From the cell containing the given text, extract its center point as (x, y) coordinate. 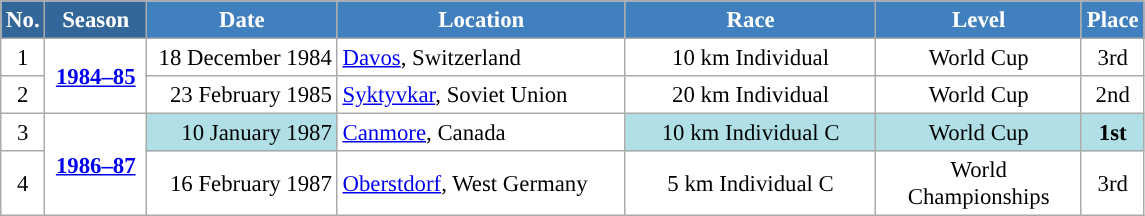
10 km Individual (750, 58)
1984–85 (96, 76)
10 January 1987 (242, 133)
No. (23, 20)
Level (979, 20)
16 February 1987 (242, 184)
3 (23, 133)
18 December 1984 (242, 58)
Syktyvkar, Soviet Union (481, 95)
Canmore, Canada (481, 133)
Place (1112, 20)
1st (1112, 133)
Davos, Switzerland (481, 58)
1986–87 (96, 165)
Location (481, 20)
World Championships (979, 184)
Season (96, 20)
5 km Individual C (750, 184)
Oberstdorf, West Germany (481, 184)
10 km Individual C (750, 133)
2nd (1112, 95)
2 (23, 95)
4 (23, 184)
23 February 1985 (242, 95)
Race (750, 20)
1 (23, 58)
Date (242, 20)
20 km Individual (750, 95)
